Extract the [X, Y] coordinate from the center of the cell holding the provided text.  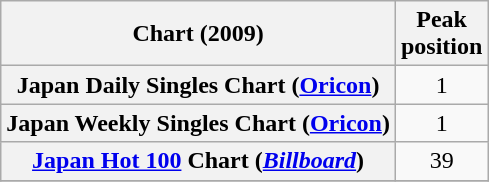
Japan Daily Singles Chart (Oricon) [198, 85]
Japan Weekly Singles Chart (Oricon) [198, 123]
39 [441, 161]
Chart (2009) [198, 34]
Peakposition [441, 34]
Japan Hot 100 Chart (Billboard) [198, 161]
